Return (X, Y) of the center of cell containing provided text 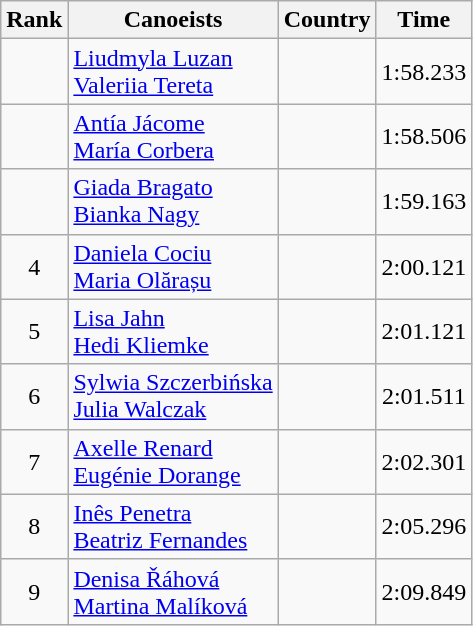
Liudmyla LuzanValeriia Tereta (173, 72)
Rank (34, 20)
6 (34, 396)
8 (34, 526)
2:05.296 (424, 526)
Inês PenetraBeatriz Fernandes (173, 526)
Time (424, 20)
Country (327, 20)
5 (34, 332)
7 (34, 462)
2:01.511 (424, 396)
Antía JácomeMaría Corbera (173, 136)
1:58.506 (424, 136)
Denisa ŘáhováMartina Malíková (173, 592)
1:58.233 (424, 72)
2:00.121 (424, 266)
4 (34, 266)
Sylwia SzczerbińskaJulia Walczak (173, 396)
9 (34, 592)
2:01.121 (424, 332)
1:59.163 (424, 202)
2:02.301 (424, 462)
2:09.849 (424, 592)
Giada BragatoBianka Nagy (173, 202)
Canoeists (173, 20)
Lisa JahnHedi Kliemke (173, 332)
Axelle RenardEugénie Dorange (173, 462)
Daniela CociuMaria Olărașu (173, 266)
